Determine the (X, Y) coordinate at the center of the cell enclosing the given text.  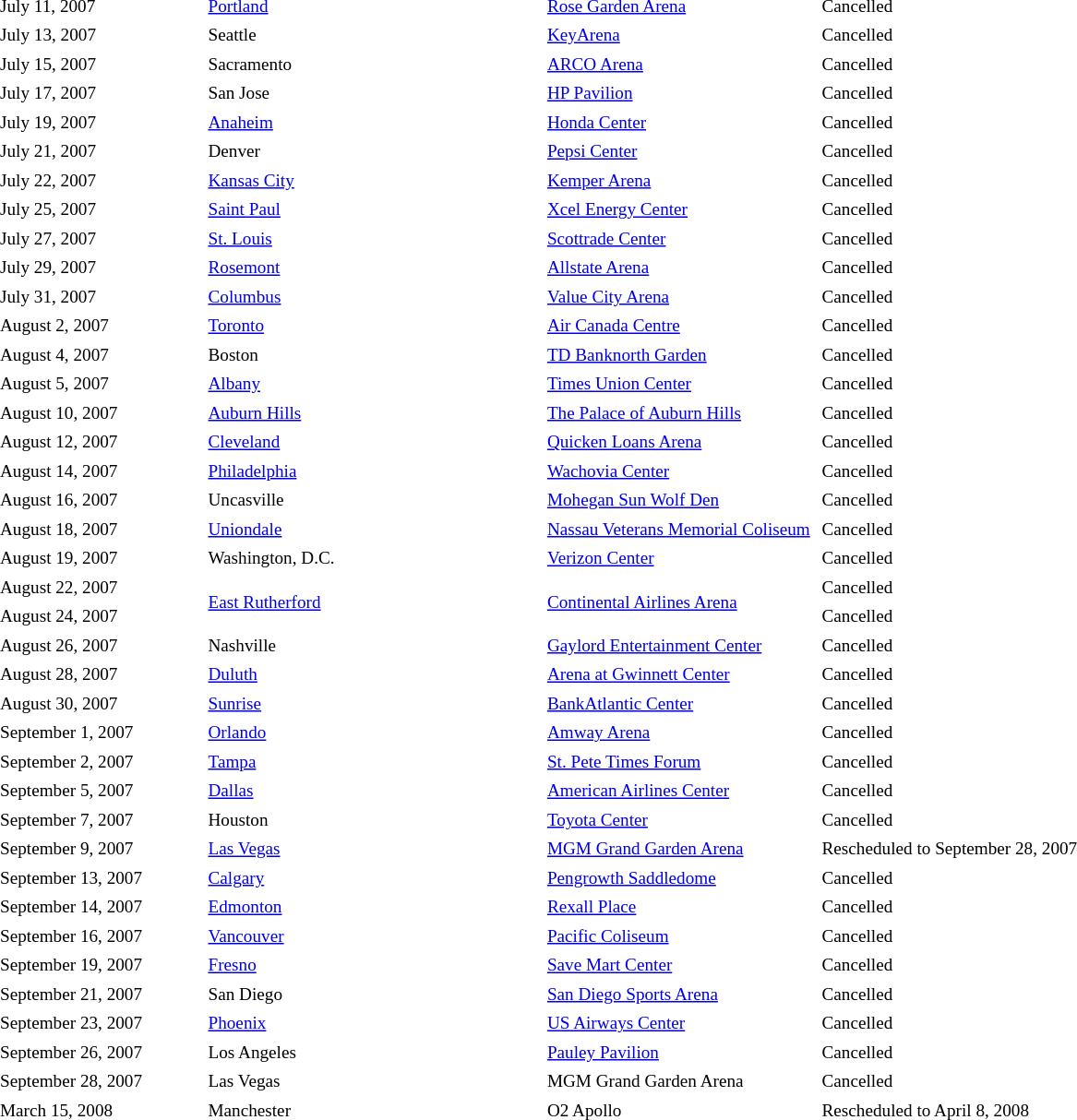
Amway Arena (681, 733)
Toronto (373, 327)
Calgary (373, 878)
US Airways Center (681, 1024)
HP Pavilion (681, 94)
Value City Arena (681, 297)
KeyArena (681, 35)
Cleveland (373, 443)
Washington, D.C. (373, 559)
Uncasville (373, 500)
Wachovia Center (681, 471)
Gaylord Entertainment Center (681, 646)
Sacramento (373, 65)
San Diego (373, 995)
Dallas (373, 792)
San Jose (373, 94)
Pacific Coliseum (681, 936)
Verizon Center (681, 559)
Pauley Pavilion (681, 1053)
The Palace of Auburn Hills (681, 413)
Uniondale (373, 530)
Kansas City (373, 181)
Allstate Arena (681, 268)
Nassau Veterans Memorial Coliseum (681, 530)
Saint Paul (373, 210)
Denver (373, 151)
St. Pete Times Forum (681, 762)
Tampa (373, 762)
Pepsi Center (681, 151)
Nashville (373, 646)
American Airlines Center (681, 792)
Edmonton (373, 908)
Continental Airlines Arena (681, 602)
Phoenix (373, 1024)
Rosemont (373, 268)
Seattle (373, 35)
Auburn Hills (373, 413)
Philadelphia (373, 471)
San Diego Sports Arena (681, 995)
Columbus (373, 297)
Air Canada Centre (681, 327)
Houston (373, 820)
St. Louis (373, 239)
Xcel Energy Center (681, 210)
Arena at Gwinnett Center (681, 675)
Orlando (373, 733)
Honda Center (681, 123)
Mohegan Sun Wolf Den (681, 500)
Sunrise (373, 704)
Albany (373, 384)
Pengrowth Saddledome (681, 878)
Toyota Center (681, 820)
Anaheim (373, 123)
Boston (373, 355)
TD Banknorth Garden (681, 355)
Quicken Loans Arena (681, 443)
Fresno (373, 965)
Rexall Place (681, 908)
East Rutherford (373, 602)
ARCO Arena (681, 65)
Times Union Center (681, 384)
BankAtlantic Center (681, 704)
Save Mart Center (681, 965)
Vancouver (373, 936)
Scottrade Center (681, 239)
Duluth (373, 675)
Kemper Arena (681, 181)
Los Angeles (373, 1053)
